Return [X, Y] of the center of cell containing provided text 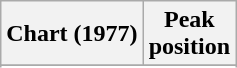
Peak position [189, 34]
Chart (1977) [72, 34]
